Return [x, y] of the center of cell containing provided text 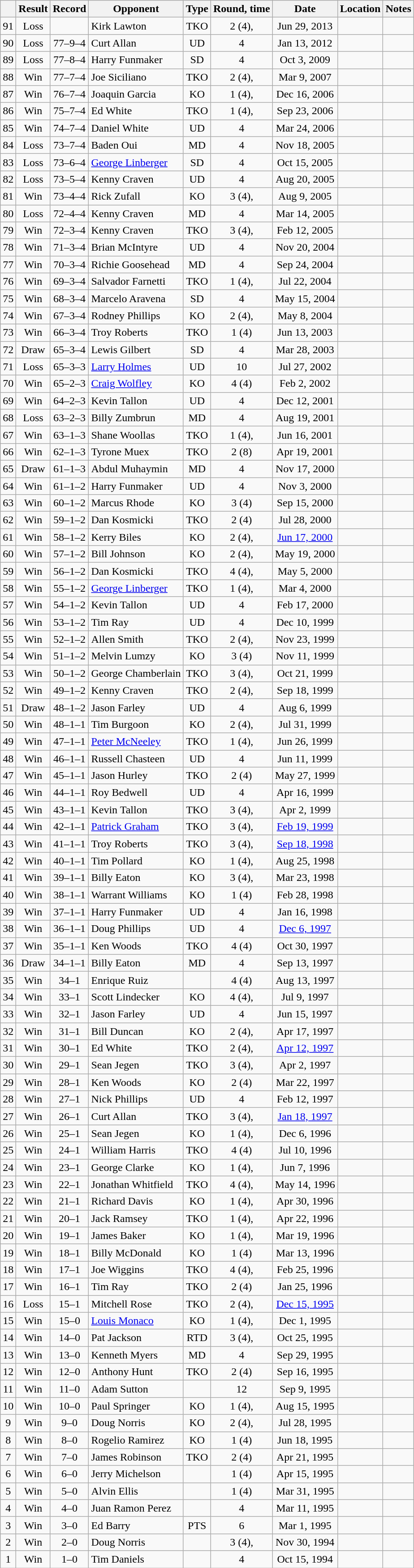
Daniel White [136, 128]
74 [8, 316]
72–4–4 [69, 214]
37 [8, 946]
Mar 28, 2003 [305, 350]
28 [8, 1099]
29–1 [69, 1065]
Apr 16, 1999 [305, 793]
25 [8, 1150]
May 27, 1999 [305, 776]
70 [8, 384]
18–1 [69, 1252]
70–3–4 [69, 265]
5 [8, 1491]
11 [8, 1389]
55 [8, 639]
Warrant Williams [136, 895]
2–0 [69, 1542]
52 [8, 690]
Dec 6, 1997 [305, 929]
22–1 [69, 1184]
20–1 [69, 1218]
Jul 10, 1996 [305, 1150]
75–7–4 [69, 111]
Dec 1, 1995 [305, 1321]
63 [8, 503]
7–0 [69, 1457]
Peter McNeeley [136, 741]
50–1–2 [69, 673]
58–1–2 [69, 537]
Abdul Muhaymin [136, 469]
16–1 [69, 1286]
Joe Wiggins [136, 1269]
51–1–2 [69, 656]
Aug 19, 2001 [305, 418]
68 [8, 418]
89 [8, 60]
31 [8, 1048]
Aug 6, 1999 [305, 707]
Jul 28, 1995 [305, 1423]
Oct 3, 2009 [305, 60]
Kenneth Myers [136, 1355]
77–9–4 [69, 43]
39 [8, 912]
40 [8, 895]
83 [8, 162]
Ed Barry [136, 1525]
77–7–4 [69, 77]
Craig Wolfley [136, 384]
Mar 11, 1995 [305, 1508]
73 [8, 333]
46–1–1 [69, 759]
George Clarke [136, 1167]
34–1–1 [69, 963]
57–1–2 [69, 554]
May 19, 2000 [305, 554]
15–0 [69, 1321]
Rodney Phillips [136, 316]
Mar 4, 2000 [305, 588]
72–3–4 [69, 231]
Larry Holmes [136, 367]
Joaquin Garcia [136, 94]
Mar 22, 1997 [305, 1082]
65–2–3 [69, 384]
66–3–4 [69, 333]
May 5, 2000 [305, 571]
Russell Chasteen [136, 759]
Mar 1, 1995 [305, 1525]
Richard Davis [136, 1201]
88 [8, 77]
76 [8, 282]
58 [8, 588]
27–1 [69, 1099]
14–0 [69, 1338]
Nick Phillips [136, 1099]
Nov 17, 2000 [305, 469]
Jun 29, 2013 [305, 26]
Feb 12, 1997 [305, 1099]
Dec 10, 1999 [305, 622]
Mitchell Rose [136, 1304]
Allen Smith [136, 639]
Jun 26, 1999 [305, 741]
Feb 25, 1996 [305, 1269]
63–1–3 [69, 435]
Jun 17, 2000 [305, 537]
77–8–4 [69, 60]
Lewis Gilbert [136, 350]
20 [8, 1235]
26 [8, 1133]
53 [8, 673]
69–3–4 [69, 282]
25–1 [69, 1133]
27 [8, 1116]
Apr 12, 1997 [305, 1048]
65 [8, 469]
91 [8, 26]
39–1–1 [69, 878]
Jason Hurley [136, 776]
11–0 [69, 1389]
54 [8, 656]
Nov 3, 2000 [305, 486]
6–0 [69, 1474]
Sep 15, 2000 [305, 503]
47 [8, 776]
7 [8, 1457]
21 [8, 1218]
77 [8, 265]
Aug 25, 1998 [305, 861]
Jan 25, 1996 [305, 1286]
Oct 30, 1997 [305, 946]
41 [8, 878]
Opponent [136, 9]
Apr 30, 1996 [305, 1201]
36 [8, 963]
Jun 18, 1995 [305, 1440]
19 [8, 1252]
48–1–1 [69, 724]
12–0 [69, 1372]
13 [8, 1355]
Tim Burgoon [136, 724]
63–2–3 [69, 418]
73–7–4 [69, 145]
69 [8, 401]
Feb 28, 1998 [305, 895]
18 [8, 1269]
Doug Phillips [136, 929]
Billy McDonald [136, 1252]
Mar 24, 2006 [305, 128]
34–1 [69, 980]
Anthony Hunt [136, 1372]
74–7–4 [69, 128]
16 [8, 1304]
Mar 23, 1998 [305, 878]
14 [8, 1338]
23 [8, 1184]
37–1–1 [69, 912]
Sep 13, 1997 [305, 963]
Melvin Lumzy [136, 656]
Apr 2, 1999 [305, 810]
36–1–1 [69, 929]
10–0 [69, 1406]
86 [8, 111]
Sep 24, 2004 [305, 265]
Roy Bedwell [136, 793]
17 [8, 1286]
48 [8, 759]
65–3–4 [69, 350]
Adam Sutton [136, 1389]
Nov 30, 1994 [305, 1542]
8–0 [69, 1440]
Record [69, 9]
May 14, 1996 [305, 1184]
49–1–2 [69, 690]
85 [8, 128]
53–1–2 [69, 622]
Nov 20, 2004 [305, 248]
44 [8, 827]
8 [8, 1440]
33 [8, 1014]
May 15, 2004 [305, 299]
Aug 13, 1997 [305, 980]
Date [305, 9]
46 [8, 793]
Dec 16, 2006 [305, 94]
15 [8, 1321]
Mar 31, 1995 [305, 1491]
43–1–1 [69, 810]
44–1–1 [69, 793]
2 (8) [241, 452]
Feb 19, 1999 [305, 827]
Location [360, 9]
3 [8, 1525]
Kirk Lawton [136, 26]
Patrick Graham [136, 827]
Apr 15, 1995 [305, 1474]
26–1 [69, 1116]
56–1–2 [69, 571]
64–2–3 [69, 401]
68–3–4 [69, 299]
79 [8, 231]
81 [8, 196]
James Baker [136, 1235]
Apr 22, 1996 [305, 1218]
50 [8, 724]
Richie Goosehead [136, 265]
66 [8, 452]
Aug 9, 2005 [305, 196]
67 [8, 435]
72 [8, 350]
82 [8, 179]
Result [33, 9]
Kerry Biles [136, 537]
Jul 9, 1997 [305, 997]
Aug 20, 2005 [305, 179]
Jul 31, 1999 [305, 724]
24–1 [69, 1150]
9–0 [69, 1423]
41–1–1 [69, 844]
30 [8, 1065]
45–1–1 [69, 776]
Nov 11, 1999 [305, 656]
Sep 29, 1995 [305, 1355]
Tim Daniels [136, 1559]
Jul 27, 2002 [305, 367]
Rogelio Ramirez [136, 1440]
87 [8, 94]
60 [8, 554]
84 [8, 145]
28–1 [69, 1082]
Mar 13, 1996 [305, 1252]
Dec 15, 1995 [305, 1304]
Bill Johnson [136, 554]
65–3–3 [69, 367]
Feb 17, 2000 [305, 605]
Oct 15, 1994 [305, 1559]
15–1 [69, 1304]
31–1 [69, 1031]
61–1–3 [69, 469]
57 [8, 605]
29 [8, 1082]
60–1–2 [69, 503]
Oct 25, 1995 [305, 1338]
13–0 [69, 1355]
Jack Ramsey [136, 1218]
Jan 18, 1997 [305, 1116]
40–1–1 [69, 861]
Jan 16, 1998 [305, 912]
71–3–4 [69, 248]
James Robinson [136, 1457]
64 [8, 486]
3–0 [69, 1525]
Dec 6, 1996 [305, 1133]
Oct 15, 2005 [305, 162]
Juan Ramon Perez [136, 1508]
73–5–4 [69, 179]
Sep 18, 1999 [305, 690]
Tyrone Muex [136, 452]
Dec 12, 2001 [305, 401]
Apr 19, 2001 [305, 452]
33–1 [69, 997]
Jun 7, 1996 [305, 1167]
Brian McIntyre [136, 248]
54–1–2 [69, 605]
Billy Zumbrun [136, 418]
71 [8, 367]
47–1–1 [69, 741]
Joe Siciliano [136, 77]
Sep 18, 1998 [305, 844]
Feb 2, 2002 [305, 384]
61 [8, 537]
32–1 [69, 1014]
48–1–2 [69, 707]
75 [8, 299]
Jun 13, 2003 [305, 333]
9 [8, 1423]
Bill Duncan [136, 1031]
62–1–3 [69, 452]
52–1–2 [69, 639]
Apr 17, 1997 [305, 1031]
Salvador Farnetti [136, 282]
Marcus Rhode [136, 503]
Tim Pollard [136, 861]
76–7–4 [69, 94]
30–1 [69, 1048]
Jun 16, 2001 [305, 435]
49 [8, 741]
Paul Springer [136, 1406]
Jul 28, 2000 [305, 520]
59 [8, 571]
38–1–1 [69, 895]
45 [8, 810]
Sep 9, 1995 [305, 1389]
Sep 16, 1995 [305, 1372]
32 [8, 1031]
Round, time [241, 9]
Jun 15, 1997 [305, 1014]
73–4–4 [69, 196]
4–0 [69, 1508]
Sep 23, 2006 [305, 111]
35–1–1 [69, 946]
Nov 23, 1999 [305, 639]
Mar 19, 1996 [305, 1235]
Mar 9, 2007 [305, 77]
67–3–4 [69, 316]
23–1 [69, 1167]
Jerry Michelson [136, 1474]
38 [8, 929]
Type [197, 9]
Jan 13, 2012 [305, 43]
Feb 12, 2005 [305, 231]
RTD [197, 1338]
Jonathan Whitfield [136, 1184]
59–1–2 [69, 520]
21–1 [69, 1201]
62 [8, 520]
Oct 21, 1999 [305, 673]
19–1 [69, 1235]
42 [8, 861]
1–0 [69, 1559]
Scott Lindecker [136, 997]
1 [8, 1559]
34 [8, 997]
PTS [197, 1525]
61–1–2 [69, 486]
5–0 [69, 1491]
Apr 2, 1997 [305, 1065]
Louis Monaco [136, 1321]
90 [8, 43]
Mar 14, 2005 [305, 214]
42–1–1 [69, 827]
73–6–4 [69, 162]
22 [8, 1201]
78 [8, 248]
56 [8, 622]
William Harris [136, 1150]
17–1 [69, 1269]
43 [8, 844]
Apr 21, 1995 [305, 1457]
Shane Woollas [136, 435]
Jul 22, 2004 [305, 282]
Marcelo Aravena [136, 299]
Enrique Ruiz [136, 980]
Pat Jackson [136, 1338]
55–1–2 [69, 588]
Jun 11, 1999 [305, 759]
Aug 15, 1995 [305, 1406]
80 [8, 214]
May 8, 2004 [305, 316]
Nov 18, 2005 [305, 145]
Alvin Ellis [136, 1491]
Baden Oui [136, 145]
Notes [398, 9]
George Chamberlain [136, 673]
51 [8, 707]
24 [8, 1167]
35 [8, 980]
2 [8, 1542]
Rick Zufall [136, 196]
